Pinpoint the cell where the given text exists, returning its (X, Y) midpoint coordinate. 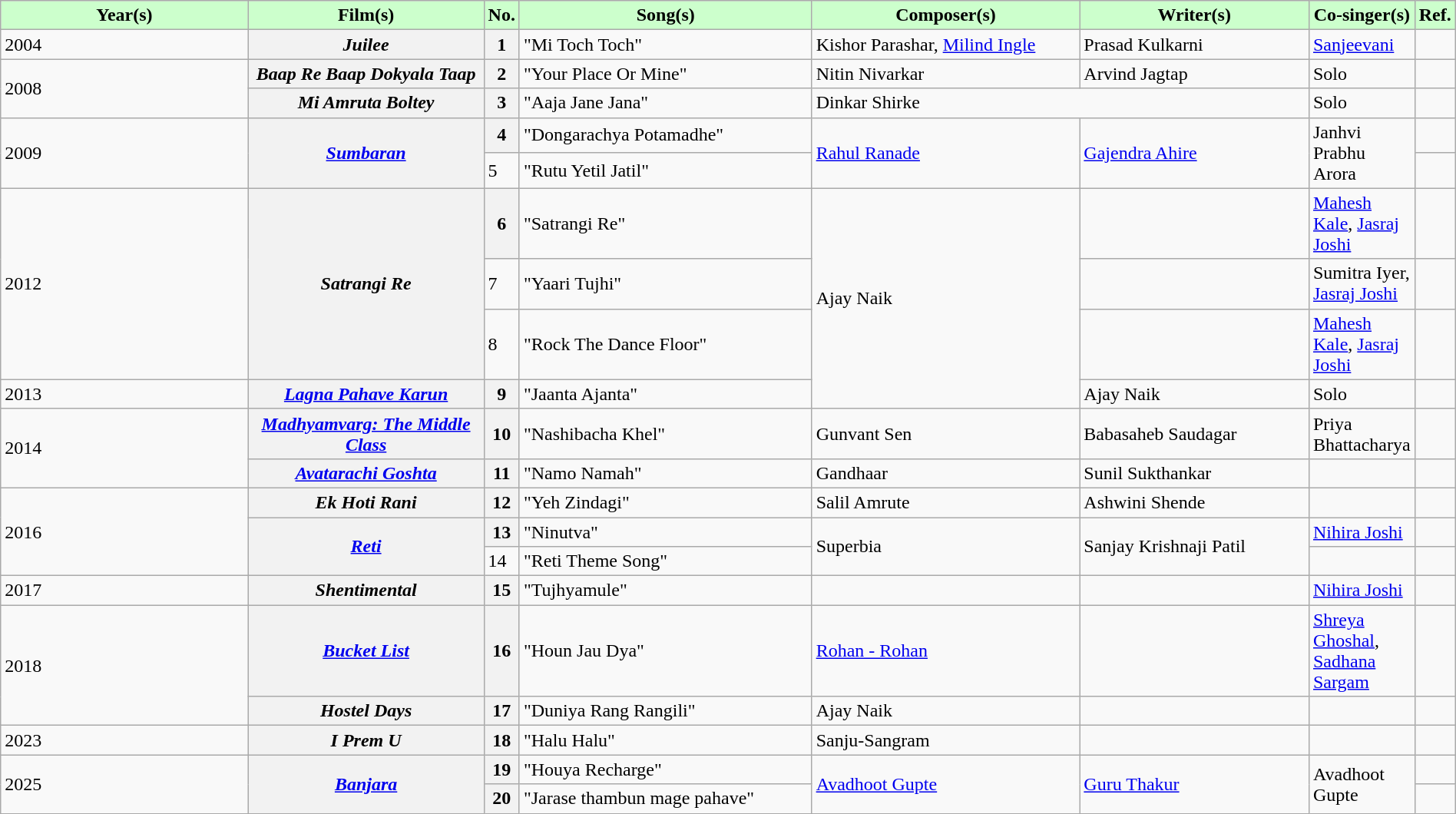
Gunvant Sen (946, 433)
Writer(s) (1195, 15)
Mi Amruta Boltey (366, 103)
"Reti Theme Song" (665, 561)
Satrangi Re (366, 284)
8 (501, 344)
Film(s) (366, 15)
Nitin Nivarkar (946, 74)
2017 (124, 591)
Reti (366, 547)
2 (501, 74)
Composer(s) (946, 15)
2016 (124, 531)
Babasaheb Saudagar (1195, 433)
Avatarachi Goshta (366, 473)
I Prem U (366, 740)
Baap Re Baap Dokyala Taap (366, 74)
Banjara (366, 784)
Bucket List (366, 651)
2018 (124, 665)
"Aaja Jane Jana" (665, 103)
12 (501, 502)
Song(s) (665, 15)
"Ninutva" (665, 532)
Salil Amrute (946, 502)
16 (501, 651)
"Houya Recharge" (665, 769)
Madhyamvarg: The Middle Class (366, 433)
2008 (124, 88)
2013 (124, 394)
2012 (124, 284)
Sumbaran (366, 153)
"Your Place Or Mine" (665, 74)
Arvind Jagtap (1195, 74)
2014 (124, 448)
5 (501, 170)
Sanjeevani (1362, 45)
Gandhaar (946, 473)
Dinkar Shirke (1060, 103)
"Houn Jau Dya" (665, 651)
17 (501, 711)
"Namo Namah" (665, 473)
"Jarase thambun mage pahave" (665, 799)
Sanjay Krishnaji Patil (1195, 547)
6 (501, 223)
"Rock The Dance Floor" (665, 344)
10 (501, 433)
"Satrangi Re" (665, 223)
Prasad Kulkarni (1195, 45)
Shreya Ghoshal, Sadhana Sargam (1362, 651)
Rohan - Rohan (946, 651)
Priya Bhattacharya (1362, 433)
Kishor Parashar, Milind Ingle (946, 45)
"Tujhyamule" (665, 591)
"Yeh Zindagi" (665, 502)
Rahul Ranade (946, 153)
Ek Hoti Rani (366, 502)
"Duniya Rang Rangili" (665, 711)
18 (501, 740)
Hostel Days (366, 711)
13 (501, 532)
Sanju-Sangram (946, 740)
4 (501, 135)
Year(s) (124, 15)
Ashwini Shende (1195, 502)
"Dongarachya Potamadhe" (665, 135)
Co-singer(s) (1362, 15)
Ref. (1434, 15)
2009 (124, 153)
20 (501, 799)
2023 (124, 740)
"Jaanta Ajanta" (665, 394)
2004 (124, 45)
Juilee (366, 45)
1 (501, 45)
7 (501, 284)
14 (501, 561)
Guru Thakur (1195, 784)
Shentimental (366, 591)
"Halu Halu" (665, 740)
"Rutu Yetil Jatil" (665, 170)
11 (501, 473)
"Mi Toch Toch" (665, 45)
Gajendra Ahire (1195, 153)
No. (501, 15)
2025 (124, 784)
Sunil Sukthankar (1195, 473)
Janhvi Prabhu Arora (1362, 153)
3 (501, 103)
19 (501, 769)
9 (501, 394)
"Nashibacha Khel" (665, 433)
Superbia (946, 547)
Sumitra Iyer, Jasraj Joshi (1362, 284)
Lagna Pahave Karun (366, 394)
15 (501, 591)
"Yaari Tujhi" (665, 284)
